Provide the [X, Y] coordinate of the cell's center where the given text is located.  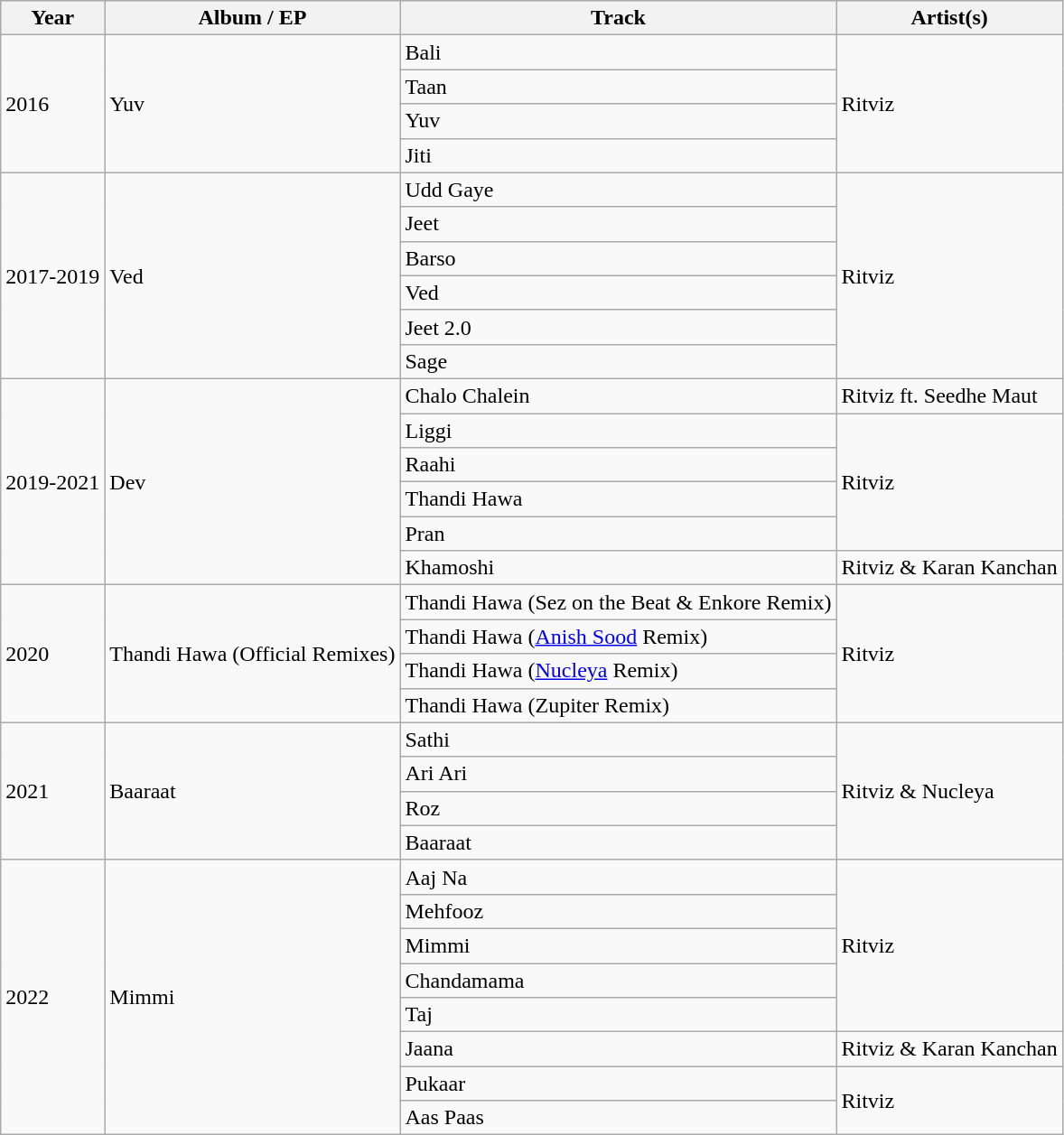
Thandi Hawa (Official Remixes) [253, 654]
Year [52, 18]
Artist(s) [949, 18]
Dev [253, 481]
Sathi [618, 740]
Thandi Hawa (Nucleya Remix) [618, 671]
Jeet [618, 224]
Sage [618, 361]
Mehfooz [618, 911]
Jeet 2.0 [618, 327]
Thandi Hawa (Zupiter Remix) [618, 705]
Thandi Hawa [618, 499]
Jiti [618, 155]
Pran [618, 534]
Roz [618, 808]
Liggi [618, 431]
Udd Gaye [618, 190]
Chandamama [618, 980]
2016 [52, 104]
Aaj Na [618, 877]
Album / EP [253, 18]
2021 [52, 791]
Track [618, 18]
Bali [618, 52]
2020 [52, 654]
Ritviz & Nucleya [949, 791]
Ari Ari [618, 774]
2017-2019 [52, 275]
Jaana [618, 1049]
Raahi [618, 465]
Thandi Hawa (Anish Sood Remix) [618, 637]
Taan [618, 87]
Thandi Hawa (Sez on the Beat & Enkore Remix) [618, 602]
Barso [618, 258]
Chalo Chalein [618, 395]
2019-2021 [52, 481]
Taj [618, 1015]
2022 [52, 997]
Aas Paas [618, 1118]
Khamoshi [618, 568]
Pukaar [618, 1084]
Ritviz ft. Seedhe Maut [949, 395]
